Return the [x, y] coordinate for the center point of the cell that contains the specified text.  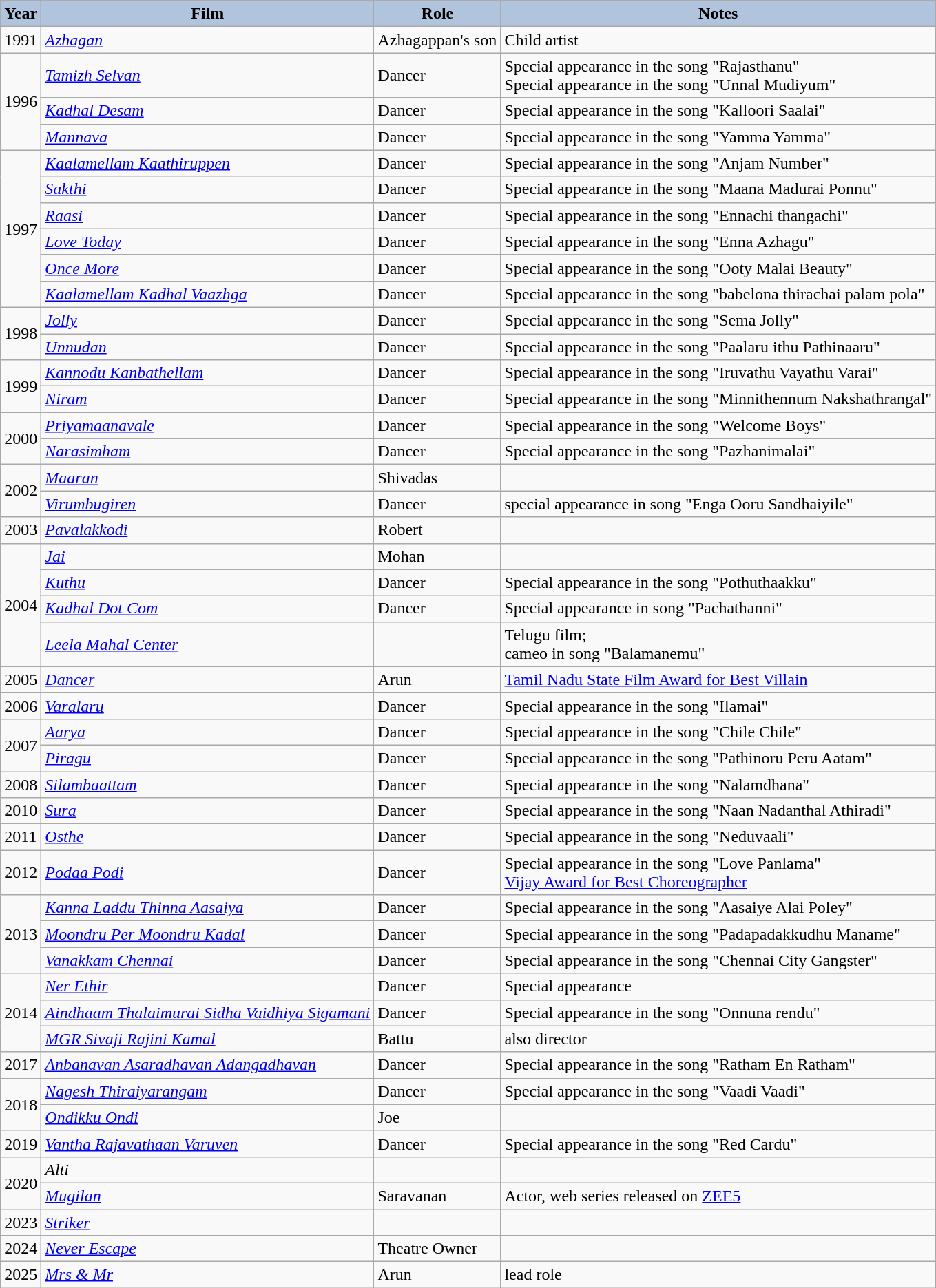
Special appearance in the song "Nalamdhana" [718, 784]
Vantha Rajavathaan Varuven [208, 1143]
2005 [21, 679]
2002 [21, 491]
1991 [21, 40]
2025 [21, 1275]
Kannodu Kanbathellam [208, 373]
Special appearance in the song "Love Panlama"Vijay Award for Best Choreographer [718, 873]
Alti [208, 1170]
also director [718, 1039]
Special appearance [718, 986]
Special appearance in song "Pachathanni" [718, 609]
Kanna Laddu Thinna Aasaiya [208, 908]
Special appearance in the song "Chennai City Gangster" [718, 960]
Varalaru [208, 706]
Pavalakkodi [208, 530]
2010 [21, 811]
Saravanan [437, 1196]
Special appearance in the song "Ennachi thangachi" [718, 215]
2024 [21, 1249]
Ondikku Ondi [208, 1117]
Notes [718, 14]
2003 [21, 530]
Priyamaanavale [208, 425]
Special appearance in the song "Ilamai" [718, 706]
Special appearance in the song "Neduvaali" [718, 837]
Once More [208, 268]
Kadhal Desam [208, 111]
Robert [437, 530]
Tamizh Selvan [208, 76]
2014 [21, 1013]
Year [21, 14]
special appearance in song "Enga Ooru Sandhaiyile" [718, 504]
Special appearance in the song "Maana Madurai Ponnu" [718, 189]
Nagesh Thiraiyarangam [208, 1091]
Niram [208, 399]
Osthe [208, 837]
2000 [21, 439]
Mannava [208, 137]
Special appearance in the song "Vaadi Vaadi" [718, 1091]
2006 [21, 706]
2018 [21, 1104]
Special appearance in the song "Pothuthaakku" [718, 582]
1996 [21, 102]
Unnudan [208, 346]
Leela Mahal Center [208, 644]
2013 [21, 934]
Kadhal Dot Com [208, 609]
Shivadas [437, 478]
Sakthi [208, 189]
Special appearance in the song "Ratham En Ratham" [718, 1065]
Role [437, 14]
Theatre Owner [437, 1249]
Special appearance in the song "Anjam Number" [718, 163]
1997 [21, 229]
1999 [21, 386]
Virumbugiren [208, 504]
Narasimham [208, 452]
Special appearance in the song "Ooty Malai Beauty" [718, 268]
2012 [21, 873]
Special appearance in the song "Minnithennum Nakshathrangal" [718, 399]
Child artist [718, 40]
Special appearance in the song "Chile Chile" [718, 732]
Ner Ethir [208, 986]
Telugu film;cameo in song "Balamanemu" [718, 644]
Special appearance in the song "Kalloori Saalai" [718, 111]
Sura [208, 811]
Aindhaam Thalaimurai Sidha Vaidhiya Sigamani [208, 1013]
Mohan [437, 556]
Vanakkam Chennai [208, 960]
Special appearance in the song "Enna Azhagu" [718, 242]
Anbanavan Asaradhavan Adangadhavan [208, 1065]
2007 [21, 745]
Aarya [208, 732]
Silambaattam [208, 784]
Maaran [208, 478]
Film [208, 14]
Special appearance in the song "Pazhanimalai" [718, 452]
MGR Sivaji Rajini Kamal [208, 1039]
Kaalamellam Kaathiruppen [208, 163]
Actor, web series released on ZEE5 [718, 1196]
Battu [437, 1039]
Special appearance in the song "Onnuna rendu" [718, 1013]
Jai [208, 556]
2020 [21, 1183]
Moondru Per Moondru Kadal [208, 934]
Special appearance in the song "Paalaru ithu Pathinaaru" [718, 346]
Special appearance in the song "Aasaiye Alai Poley" [718, 908]
Kuthu [208, 582]
Never Escape [208, 1249]
2011 [21, 837]
2023 [21, 1222]
Special appearance in the song "Sema Jolly" [718, 320]
Striker [208, 1222]
Special appearance in the song "Naan Nadanthal Athiradi" [718, 811]
Podaa Podi [208, 873]
Joe [437, 1117]
Special appearance in the song "Iruvathu Vayathu Varai" [718, 373]
Special appearance in the song "Padapadakkudhu Maname" [718, 934]
Special appearance in the song "Rajasthanu" Special appearance in the song "Unnal Mudiyum" [718, 76]
Special appearance in the song "Pathinoru Peru Aatam" [718, 758]
Mrs & Mr [208, 1275]
1998 [21, 333]
2017 [21, 1065]
Special appearance in the song "babelona thirachai palam pola" [718, 294]
Special appearance in the song "Welcome Boys" [718, 425]
Special appearance in the song "Red Cardu" [718, 1143]
Kaalamellam Kadhal Vaazhga [208, 294]
2008 [21, 784]
Mugilan [208, 1196]
Jolly [208, 320]
Azhagan [208, 40]
Special appearance in the song "Yamma Yamma" [718, 137]
2019 [21, 1143]
Azhagappan's son [437, 40]
2004 [21, 604]
Love Today [208, 242]
lead role [718, 1275]
Tamil Nadu State Film Award for Best Villain [718, 679]
Piragu [208, 758]
Raasi [208, 215]
